Find where the given text appears and provide that cell's center as (X, Y) coordinate. 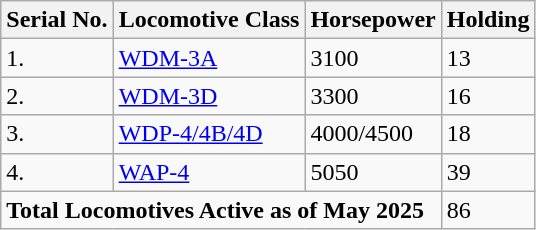
WDM-3A (209, 58)
2. (57, 96)
WAP-4 (209, 172)
4000/4500 (373, 134)
18 (488, 134)
Holding (488, 20)
86 (488, 210)
4. (57, 172)
3100 (373, 58)
3. (57, 134)
16 (488, 96)
5050 (373, 172)
Serial No. (57, 20)
WDP-4/4B/4D (209, 134)
Locomotive Class (209, 20)
Total Locomotives Active as of May 2025 (221, 210)
39 (488, 172)
3300 (373, 96)
Horsepower (373, 20)
1. (57, 58)
WDM-3D (209, 96)
13 (488, 58)
